Find where the given text appears and provide that cell's center as (X, Y) coordinate. 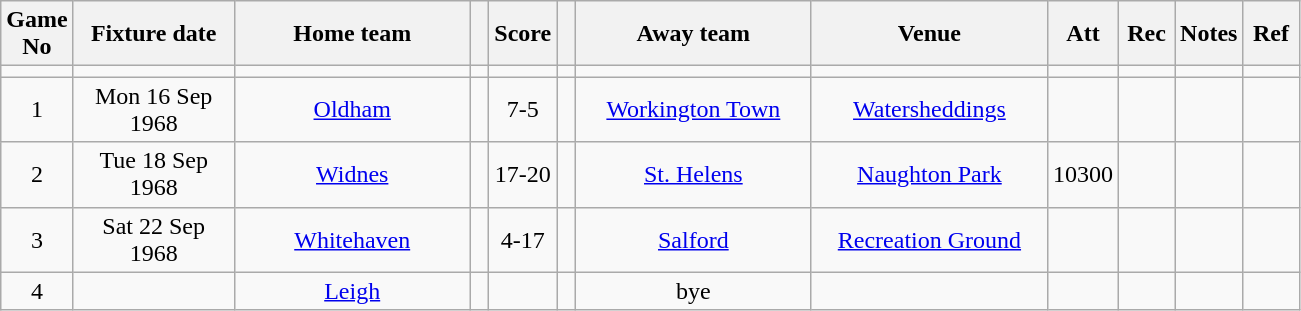
Att (1082, 34)
Sat 22 Sep 1968 (154, 240)
Recreation Ground (929, 240)
Leigh (352, 291)
3 (37, 240)
St. Helens (693, 174)
1 (37, 110)
Venue (929, 34)
4 (37, 291)
Naughton Park (929, 174)
Score (523, 34)
Oldham (352, 110)
Widnes (352, 174)
Salford (693, 240)
Fixture date (154, 34)
10300 (1082, 174)
Notes (1209, 34)
Mon 16 Sep 1968 (154, 110)
17-20 (523, 174)
Whitehaven (352, 240)
Workington Town (693, 110)
Away team (693, 34)
7-5 (523, 110)
bye (693, 291)
Game No (37, 34)
Watersheddings (929, 110)
Home team (352, 34)
Tue 18 Sep 1968 (154, 174)
Rec (1147, 34)
2 (37, 174)
4-17 (523, 240)
Ref (1271, 34)
